For the text-containing cell, return its midpoint in (X, Y) coordinate format. 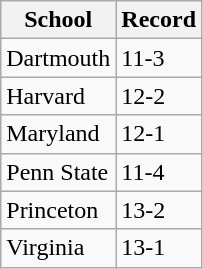
11-3 (159, 58)
Record (159, 20)
Penn State (58, 172)
Virginia (58, 248)
12-1 (159, 134)
13-2 (159, 210)
13-1 (159, 248)
12-2 (159, 96)
Princeton (58, 210)
School (58, 20)
Dartmouth (58, 58)
Maryland (58, 134)
Harvard (58, 96)
11-4 (159, 172)
